Locate the cell with the specified text and output its (x, y) center coordinate. 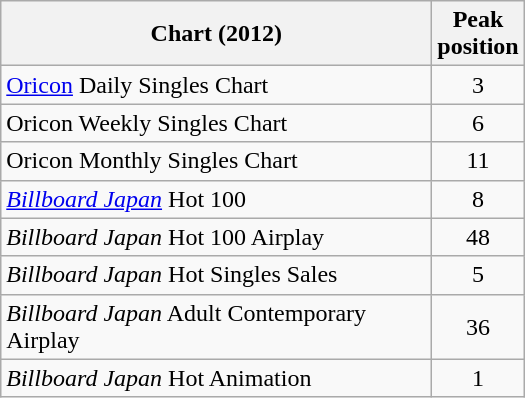
Peakposition (478, 34)
Billboard Japan Adult Contemporary Airplay (216, 326)
1 (478, 378)
Oricon Daily Singles Chart (216, 85)
3 (478, 85)
Billboard Japan Hot Animation (216, 378)
Billboard Japan Hot 100 (216, 199)
8 (478, 199)
48 (478, 237)
Oricon Weekly Singles Chart (216, 123)
5 (478, 275)
Billboard Japan Hot Singles Sales (216, 275)
6 (478, 123)
11 (478, 161)
Billboard Japan Hot 100 Airplay (216, 237)
Oricon Monthly Singles Chart (216, 161)
36 (478, 326)
Chart (2012) (216, 34)
